From the cell containing the given text, extract its center point as [x, y] coordinate. 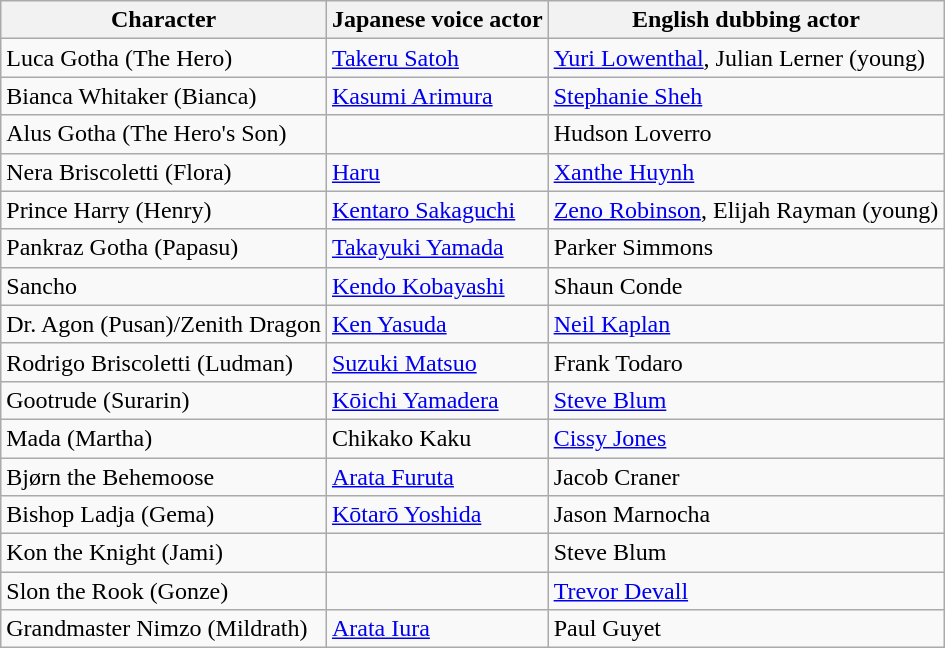
Sancho [164, 286]
Kōtarō Yoshida [437, 515]
Gootrude (Surarin) [164, 400]
Paul Guyet [746, 629]
Rodrigo Briscoletti (Ludman) [164, 362]
English dubbing actor [746, 20]
Hudson Loverro [746, 134]
Parker Simmons [746, 248]
Nera Briscoletti (Flora) [164, 172]
Grandmaster Nimzo (Mildrath) [164, 629]
Alus Gotha (The Hero's Son) [164, 134]
Trevor Devall [746, 591]
Slon the Rook (Gonze) [164, 591]
Ken Yasuda [437, 324]
Bjørn the Behemoose [164, 477]
Bianca Whitaker (Bianca) [164, 96]
Japanese voice actor [437, 20]
Bishop Ladja (Gema) [164, 515]
Chikako Kaku [437, 438]
Character [164, 20]
Takeru Satoh [437, 58]
Zeno Robinson, Elijah Rayman (young) [746, 210]
Stephanie Sheh [746, 96]
Kentaro Sakaguchi [437, 210]
Haru [437, 172]
Dr. Agon (Pusan)/Zenith Dragon [164, 324]
Frank Todaro [746, 362]
Takayuki Yamada [437, 248]
Mada (Martha) [164, 438]
Kon the Knight (Jami) [164, 553]
Cissy Jones [746, 438]
Kasumi Arimura [437, 96]
Yuri Lowenthal, Julian Lerner (young) [746, 58]
Prince Harry (Henry) [164, 210]
Kendo Kobayashi [437, 286]
Suzuki Matsuo [437, 362]
Kōichi Yamadera [437, 400]
Shaun Conde [746, 286]
Neil Kaplan [746, 324]
Luca Gotha (The Hero) [164, 58]
Pankraz Gotha (Papasu) [164, 248]
Xanthe Huynh [746, 172]
Jason Marnocha [746, 515]
Arata Furuta [437, 477]
Jacob Craner [746, 477]
Arata Iura [437, 629]
